For the text-containing cell, return its midpoint in [X, Y] coordinate format. 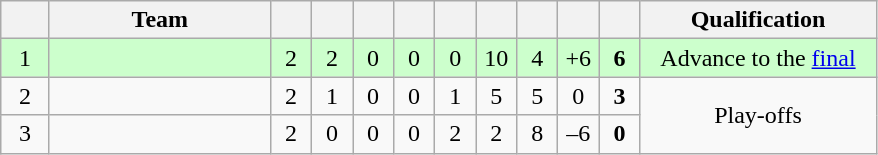
+6 [578, 58]
6 [620, 58]
–6 [578, 134]
Team [160, 20]
Qualification [758, 20]
8 [538, 134]
4 [538, 58]
Advance to the final [758, 58]
10 [496, 58]
Play-offs [758, 115]
